Determine the (x, y) coordinate at the center of the cell enclosing the given text.  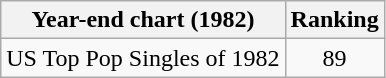
Ranking (334, 20)
Year-end chart (1982) (143, 20)
US Top Pop Singles of 1982 (143, 58)
89 (334, 58)
